Capture the cell that displays the provided text and extract its (X, Y) central coordinate. 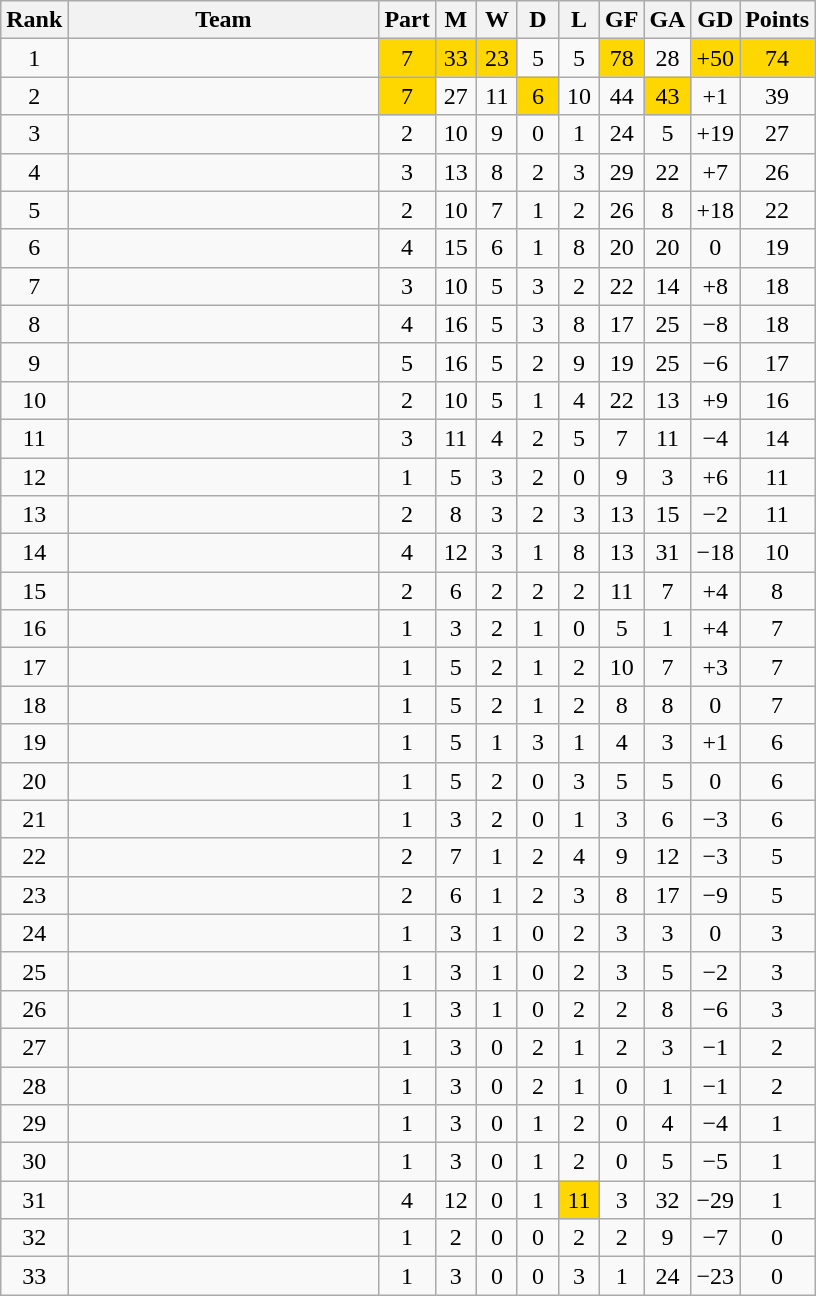
43 (668, 96)
D (538, 20)
Part (407, 20)
+18 (716, 210)
L (578, 20)
+7 (716, 172)
44 (622, 96)
−23 (716, 1276)
74 (778, 58)
GF (622, 20)
+9 (716, 400)
−5 (716, 1162)
+50 (716, 58)
21 (34, 819)
−18 (716, 553)
+8 (716, 286)
−8 (716, 324)
+6 (716, 477)
78 (622, 58)
Rank (34, 20)
−7 (716, 1238)
39 (778, 96)
GA (668, 20)
+19 (716, 134)
30 (34, 1162)
M (456, 20)
W (496, 20)
Team (224, 20)
−29 (716, 1200)
GD (716, 20)
Points (778, 20)
+3 (716, 667)
−9 (716, 895)
